For the text-containing cell, return its midpoint in (X, Y) coordinate format. 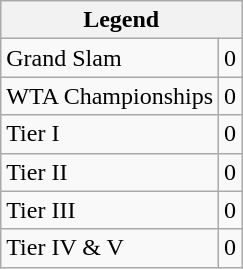
Tier II (110, 172)
Tier I (110, 134)
WTA Championships (110, 96)
Tier III (110, 210)
Grand Slam (110, 58)
Tier IV & V (110, 248)
Legend (122, 20)
